For the text-containing cell, return its midpoint in [x, y] coordinate format. 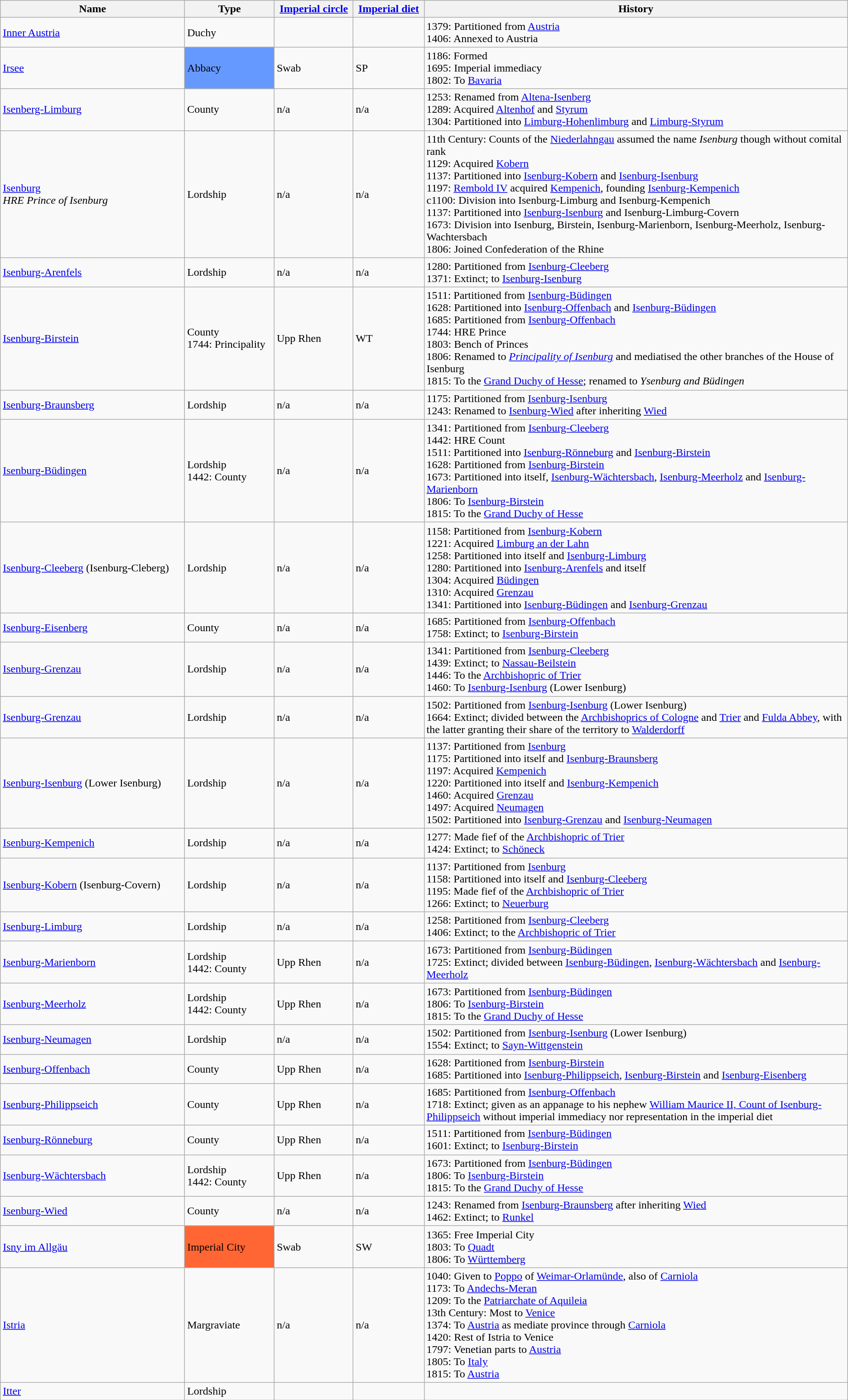
1685: Partitioned from Isenburg-Offenbach1758: Extinct; to Isenburg-Birstein [636, 628]
1379: Partitioned from Austria1406: Annexed to Austria [636, 33]
Isny im Allgäu [92, 1247]
Isenburg-Cleeberg (Isenburg-Cleberg) [92, 567]
Isenburg-Birstein [92, 339]
Imperial circle [313, 9]
Isenburg-Arenfels [92, 273]
Imperial City [230, 1247]
Type [230, 9]
Isenburg-Offenbach [92, 1069]
County1744: Principality [230, 339]
1673: Partitioned from Isenburg-Büdingen1725: Extinct; divided between Isenburg-Büdingen, Isenburg-Wächtersbach and Isenburg-Meerholz [636, 962]
1628: Partitioned from Isenburg-Birstein1685: Partitioned into Isenburg-Philippseich, Isenburg-Birstein and Isenburg-Eisenberg [636, 1069]
1243: Renamed from Isenburg-Braunsberg after inheriting Wied1462: Extinct; to Runkel [636, 1211]
Isenburg-Büdingen [92, 471]
1280: Partitioned from Isenburg-Cleeberg1371: Extinct; to Isenburg-Isenburg [636, 273]
Isenburg-Braunsberg [92, 405]
1186: Formed1695: Imperial immediacy1802: To Bavaria [636, 68]
Imperial diet [389, 9]
Isenburg-Wied [92, 1211]
Duchy [230, 33]
SP [389, 68]
Isenburg-Eisenberg [92, 628]
WT [389, 339]
Abbacy [230, 68]
Isenburg-Neumagen [92, 1040]
Margraviate [230, 1325]
Isenburg-Isenburg (Lower Isenburg) [92, 783]
Isenburg-Meerholz [92, 1004]
1511: Partitioned from Isenburg-Büdingen1601: Extinct; to Isenburg-Birstein [636, 1140]
1365: Free Imperial City1803: To Quadt1806: To Württemberg [636, 1247]
Isenburg-Wächtersbach [92, 1175]
Istria [92, 1325]
Isenberg-Limburg [92, 110]
Isenburg-Kobern (Isenburg-Covern) [92, 885]
Isenburg-Kempenich [92, 843]
History [636, 9]
1502: Partitioned from Isenburg-Isenburg (Lower Isenburg)1554: Extinct; to Sayn-Wittgenstein [636, 1040]
1175: Partitioned from Isenburg-Isenburg1243: Renamed to Isenburg-Wied after inheriting Wied [636, 405]
SW [389, 1247]
Isenburg-Marienborn [92, 962]
Irsee [92, 68]
1253: Renamed from Altena-Isenberg1289: Acquired Altenhof and Styrum1304: Partitioned into Limburg-Hohenlimburg and Limburg-Styrum [636, 110]
Isenburg-Philippseich [92, 1104]
Isenburg-Rönneburg [92, 1140]
IsenburgHRE Prince of Isenburg [92, 194]
Inner Austria [92, 33]
Name [92, 9]
1277: Made fief of the Archbishopric of Trier1424: Extinct; to Schöneck [636, 843]
Isenburg-Limburg [92, 926]
Itter [92, 1391]
1258: Partitioned from Isenburg-Cleeberg1406: Extinct; to the Archbishopric of Trier [636, 926]
